Locate the cell with the specified text and output its [x, y] center coordinate. 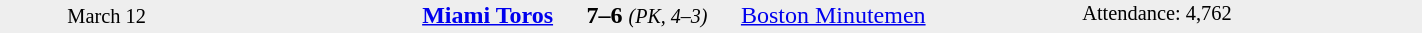
7–6 (PK, 4–3) [648, 15]
Miami Toros [384, 15]
March 12 [106, 16]
Boston Minutemen [910, 15]
Attendance: 4,762 [1252, 16]
